Locate the cell with the specified text and output its (X, Y) center coordinate. 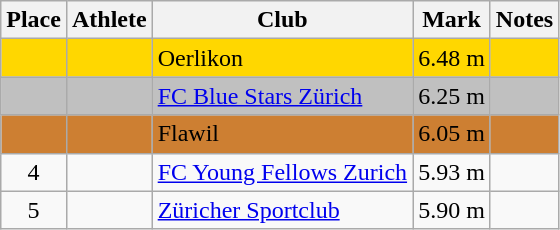
Oerlikon (282, 58)
Flawil (282, 134)
Mark (452, 20)
6.25 m (452, 96)
Züricher Sportclub (282, 210)
FC Blue Stars Zürich (282, 96)
5 (34, 210)
FC Young Fellows Zurich (282, 172)
Club (282, 20)
Place (34, 20)
5.90 m (452, 210)
6.05 m (452, 134)
6.48 m (452, 58)
Notes (524, 20)
Athlete (109, 20)
4 (34, 172)
5.93 m (452, 172)
